Find where the given text appears and provide that cell's center as (X, Y) coordinate. 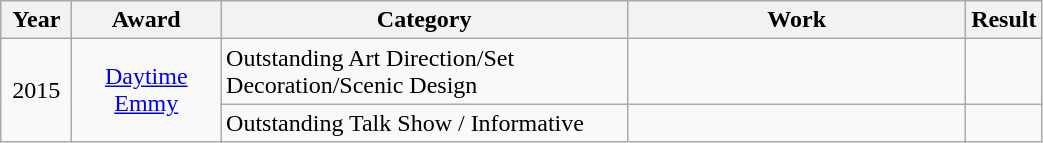
Work (797, 20)
2015 (36, 90)
Outstanding Art Direction/Set Decoration/Scenic Design (424, 72)
Daytime Emmy (146, 90)
Category (424, 20)
Result (1004, 20)
Award (146, 20)
Year (36, 20)
Outstanding Talk Show / Informative (424, 123)
